For the text-containing cell, return its midpoint in (x, y) coordinate format. 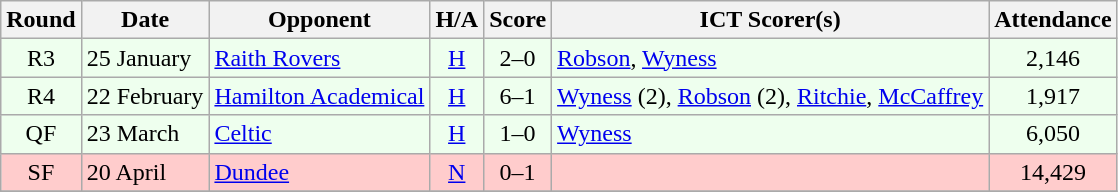
R4 (41, 96)
R3 (41, 58)
20 April (145, 172)
14,429 (1053, 172)
ICT Scorer(s) (770, 20)
0–1 (518, 172)
Celtic (320, 134)
Date (145, 20)
Score (518, 20)
Round (41, 20)
2,146 (1053, 58)
N (457, 172)
25 January (145, 58)
SF (41, 172)
2–0 (518, 58)
1,917 (1053, 96)
Wyness (2), Robson (2), Ritchie, McCaffrey (770, 96)
Raith Rovers (320, 58)
H/A (457, 20)
22 February (145, 96)
Opponent (320, 20)
Attendance (1053, 20)
1–0 (518, 134)
Dundee (320, 172)
Hamilton Academical (320, 96)
6–1 (518, 96)
6,050 (1053, 134)
QF (41, 134)
Wyness (770, 134)
Robson, Wyness (770, 58)
23 March (145, 134)
